Find where the given text appears and provide that cell's center as (x, y) coordinate. 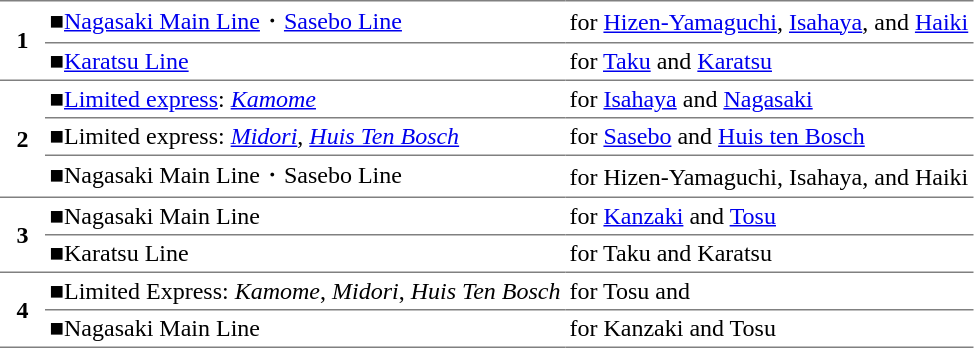
for Isahaya and Nagasaki (769, 99)
3 (22, 234)
■Limited Express: Kamome, Midori, Huis Ten Bosch (305, 291)
■Limited express: Kamome (305, 99)
for Tosu and (769, 291)
■Limited express: Midori, Huis Ten Bosch (305, 137)
2 (22, 138)
4 (22, 310)
for Sasebo and Huis ten Bosch (769, 137)
1 (22, 41)
